Return [x, y] of the center of cell containing provided text 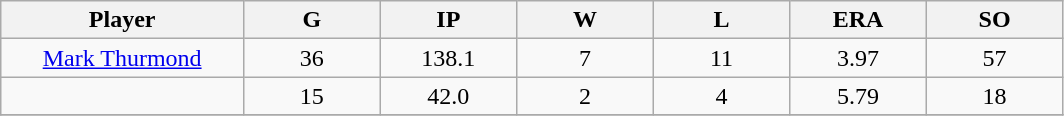
57 [994, 58]
W [586, 20]
15 [312, 96]
SO [994, 20]
18 [994, 96]
G [312, 20]
11 [722, 58]
7 [586, 58]
Mark Thurmond [122, 58]
5.79 [858, 96]
L [722, 20]
138.1 [448, 58]
36 [312, 58]
4 [722, 96]
Player [122, 20]
42.0 [448, 96]
IP [448, 20]
2 [586, 96]
ERA [858, 20]
3.97 [858, 58]
